Pinpoint the cell where the given text exists, returning its (X, Y) midpoint coordinate. 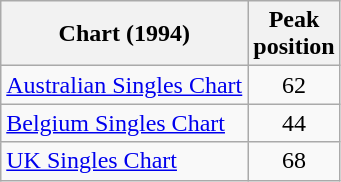
Belgium Singles Chart (124, 123)
68 (294, 161)
UK Singles Chart (124, 161)
Chart (1994) (124, 34)
Australian Singles Chart (124, 85)
62 (294, 85)
44 (294, 123)
Peakposition (294, 34)
